Provide the [x, y] coordinate of the cell's center where the given text is located.  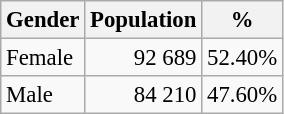
% [242, 20]
52.40% [242, 58]
Female [43, 58]
92 689 [144, 58]
Population [144, 20]
Gender [43, 20]
47.60% [242, 95]
84 210 [144, 95]
Male [43, 95]
